Output the (x, y) coordinate of the center of the cell containing the given text.  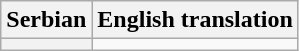
Serbian (46, 20)
English translation (195, 20)
